Return the (X, Y) coordinate for the center point of the cell that contains the specified text.  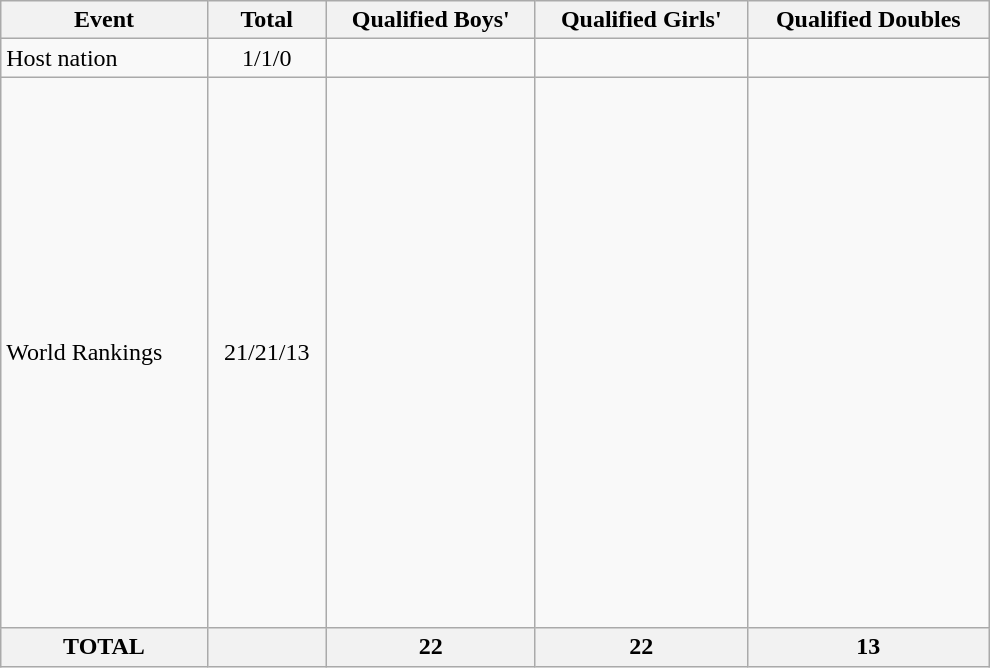
Qualified Doubles (868, 20)
TOTAL (104, 647)
1/1/0 (266, 58)
Qualified Boys' (430, 20)
Event (104, 20)
13 (868, 647)
World Rankings (104, 352)
Host nation (104, 58)
Total (266, 20)
21/21/13 (266, 352)
Qualified Girls' (641, 20)
